For the text-containing cell, return its midpoint in (X, Y) coordinate format. 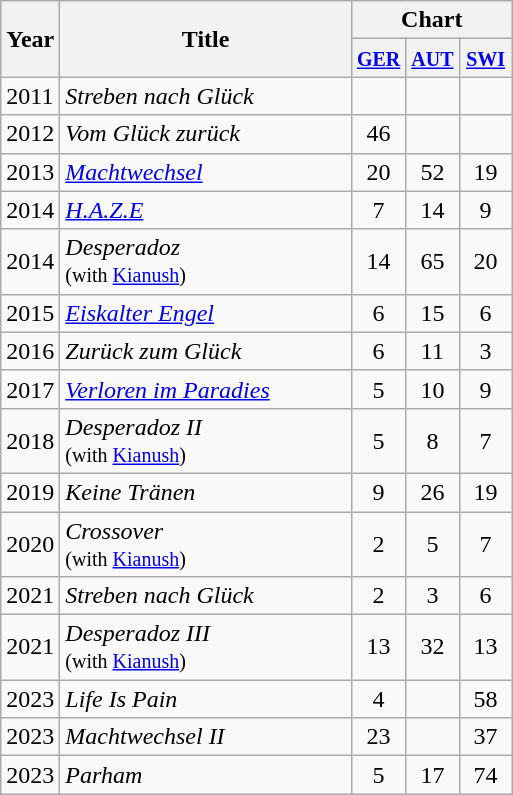
Vom Glück zurück (206, 134)
15 (432, 313)
SWI (486, 58)
Keine Tränen (206, 492)
Title (206, 39)
8 (432, 440)
10 (432, 389)
46 (378, 134)
2015 (30, 313)
Desperadoz III (with Kianush) (206, 648)
74 (486, 775)
2012 (30, 134)
32 (432, 648)
Verloren im Paradies (206, 389)
AUT (432, 58)
4 (378, 699)
2020 (30, 544)
58 (486, 699)
23 (378, 737)
2018 (30, 440)
2019 (30, 492)
Machtwechsel II (206, 737)
Desperadoz (with Kianush) (206, 262)
52 (432, 172)
2011 (30, 96)
Zurück zum Glück (206, 351)
2013 (30, 172)
Machtwechsel (206, 172)
2016 (30, 351)
Crossover (with Kianush) (206, 544)
2017 (30, 389)
11 (432, 351)
GER (378, 58)
Life Is Pain (206, 699)
17 (432, 775)
65 (432, 262)
Year (30, 39)
Eiskalter Engel (206, 313)
Parham (206, 775)
Desperadoz II (with Kianush) (206, 440)
37 (486, 737)
H.A.Z.E (206, 210)
26 (432, 492)
Chart (432, 20)
